Identify which cell holds the provided text, then report its [X, Y] central coordinate. 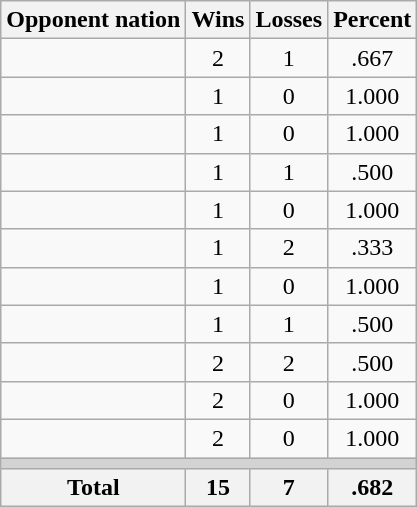
Percent [372, 20]
Opponent nation [94, 20]
.333 [372, 248]
15 [218, 488]
Wins [218, 20]
.667 [372, 58]
7 [289, 488]
.682 [372, 488]
Total [94, 488]
Losses [289, 20]
